For the text-containing cell, return its midpoint in [X, Y] coordinate format. 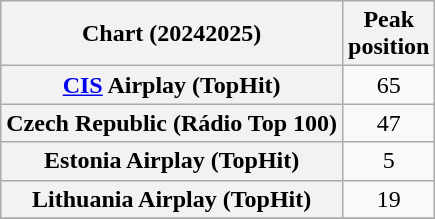
65 [389, 85]
Peakposition [389, 34]
Chart (20242025) [172, 34]
CIS Airplay (TopHit) [172, 85]
Estonia Airplay (TopHit) [172, 161]
5 [389, 161]
47 [389, 123]
Czech Republic (Rádio Top 100) [172, 123]
Lithuania Airplay (TopHit) [172, 199]
19 [389, 199]
